From the cell containing the given text, extract its center point as [X, Y] coordinate. 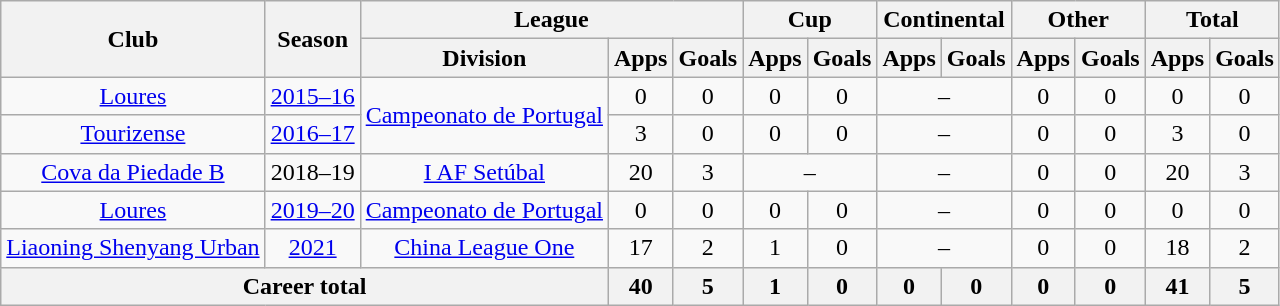
Total [1212, 20]
2018–19 [312, 172]
18 [1177, 248]
40 [641, 286]
Career total [305, 286]
League [552, 20]
2016–17 [312, 134]
I AF Setúbal [484, 172]
17 [641, 248]
Season [312, 39]
Continental [944, 20]
Cup [810, 20]
41 [1177, 286]
Other [1078, 20]
2019–20 [312, 210]
Division [484, 58]
2015–16 [312, 96]
Liaoning Shenyang Urban [133, 248]
2021 [312, 248]
Cova da Piedade B [133, 172]
China League One [484, 248]
Club [133, 39]
Tourizense [133, 134]
